Detect which cell encompasses the target text, then output its [X, Y] center coordinate. 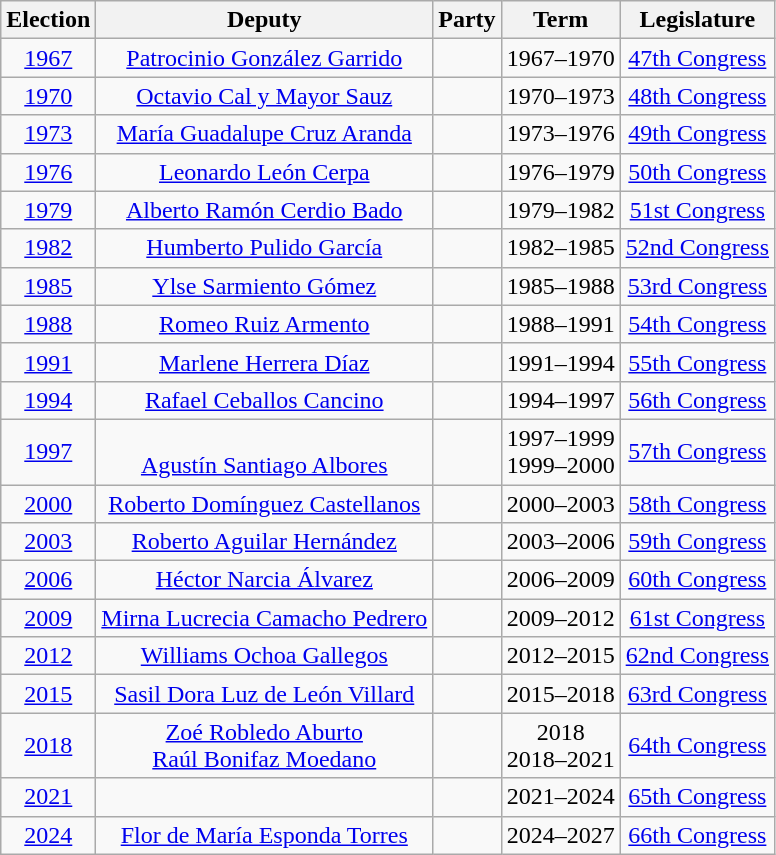
Roberto Aguilar Hernández [264, 542]
Zoé Robledo AburtoRaúl Bonifaz Moedano [264, 746]
1991–1994 [560, 362]
1994 [48, 400]
48th Congress [697, 96]
Rafael Ceballos Cancino [264, 400]
2012–2015 [560, 656]
2009–2012 [560, 618]
51st Congress [697, 210]
2021–2024 [560, 797]
Election [48, 20]
55th Congress [697, 362]
Term [560, 20]
62nd Congress [697, 656]
1973 [48, 134]
Deputy [264, 20]
2024–2027 [560, 835]
Agustín Santiago Albores [264, 452]
Ylse Sarmiento Gómez [264, 286]
Party [467, 20]
1982 [48, 248]
49th Congress [697, 134]
1976 [48, 172]
Romeo Ruiz Armento [264, 324]
1970 [48, 96]
53rd Congress [697, 286]
64th Congress [697, 746]
Flor de María Esponda Torres [264, 835]
50th Congress [697, 172]
63rd Congress [697, 694]
58th Congress [697, 503]
2006 [48, 580]
Patrocinio González Garrido [264, 58]
59th Congress [697, 542]
1988–1991 [560, 324]
Mirna Lucrecia Camacho Pedrero [264, 618]
Roberto Domínguez Castellanos [264, 503]
Williams Ochoa Gallegos [264, 656]
52nd Congress [697, 248]
1994–1997 [560, 400]
2009 [48, 618]
66th Congress [697, 835]
2000–2003 [560, 503]
57th Congress [697, 452]
2000 [48, 503]
Octavio Cal y Mayor Sauz [264, 96]
1997–19991999–2000 [560, 452]
2015 [48, 694]
2003–2006 [560, 542]
Leonardo León Cerpa [264, 172]
20182018–2021 [560, 746]
Sasil Dora Luz de León Villard [264, 694]
2012 [48, 656]
2006–2009 [560, 580]
65th Congress [697, 797]
1991 [48, 362]
Humberto Pulido García [264, 248]
1976–1979 [560, 172]
Marlene Herrera Díaz [264, 362]
Alberto Ramón Cerdio Bado [264, 210]
2021 [48, 797]
2018 [48, 746]
1982–1985 [560, 248]
2024 [48, 835]
María Guadalupe Cruz Aranda [264, 134]
1967–1970 [560, 58]
1985 [48, 286]
1973–1976 [560, 134]
1967 [48, 58]
2003 [48, 542]
61st Congress [697, 618]
56th Congress [697, 400]
1979 [48, 210]
Legislature [697, 20]
1988 [48, 324]
2015–2018 [560, 694]
47th Congress [697, 58]
1970–1973 [560, 96]
1985–1988 [560, 286]
Héctor Narcia Álvarez [264, 580]
60th Congress [697, 580]
1997 [48, 452]
1979–1982 [560, 210]
54th Congress [697, 324]
